From the cell containing the given text, extract its center point as (X, Y) coordinate. 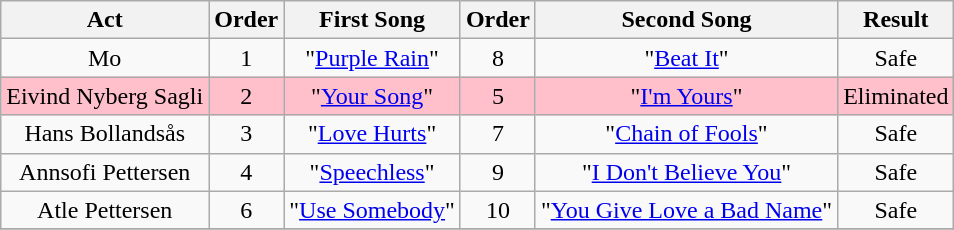
Eivind Nyberg Sagli (105, 96)
Annsofi Pettersen (105, 172)
"Use Somebody" (372, 210)
"You Give Love a Bad Name" (686, 210)
"Purple Rain" (372, 58)
9 (498, 172)
Act (105, 20)
Hans Bollandsås (105, 134)
1 (246, 58)
Atle Pettersen (105, 210)
"I'm Yours" (686, 96)
"Love Hurts" (372, 134)
"Speechless" (372, 172)
Eliminated (896, 96)
7 (498, 134)
Result (896, 20)
6 (246, 210)
"Chain of Fools" (686, 134)
10 (498, 210)
Second Song (686, 20)
2 (246, 96)
Mo (105, 58)
3 (246, 134)
8 (498, 58)
First Song (372, 20)
"Beat It" (686, 58)
"I Don't Believe You" (686, 172)
4 (246, 172)
"Your Song" (372, 96)
5 (498, 96)
